Identify which cell holds the provided text, then report its [x, y] central coordinate. 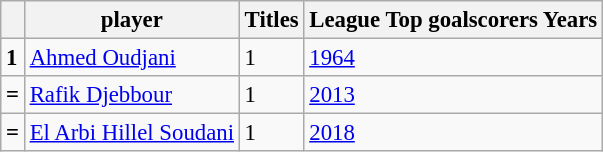
Ahmed Oudjani [132, 58]
2018 [454, 133]
El Arbi Hillel Soudani [132, 133]
2013 [454, 95]
League Top goalscorers Years [454, 20]
Titles [272, 20]
player [132, 20]
Rafik Djebbour [132, 95]
1964 [454, 58]
